Return [x, y] of the center of cell containing provided text 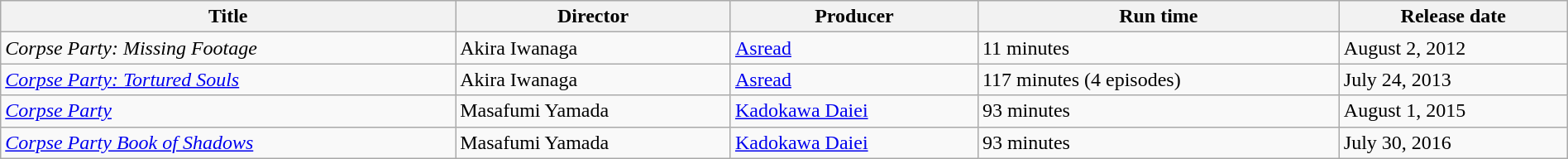
11 minutes [1158, 48]
Corpse Party: Tortured Souls [228, 79]
July 24, 2013 [1453, 79]
Corpse Party Book of Shadows [228, 142]
117 minutes (4 episodes) [1158, 79]
Corpse Party [228, 111]
Producer [853, 17]
July 30, 2016 [1453, 142]
August 2, 2012 [1453, 48]
Director [594, 17]
Title [228, 17]
Release date [1453, 17]
Run time [1158, 17]
Corpse Party: Missing Footage [228, 48]
August 1, 2015 [1453, 111]
